Return the (X, Y) coordinate for the center point of the cell that contains the specified text.  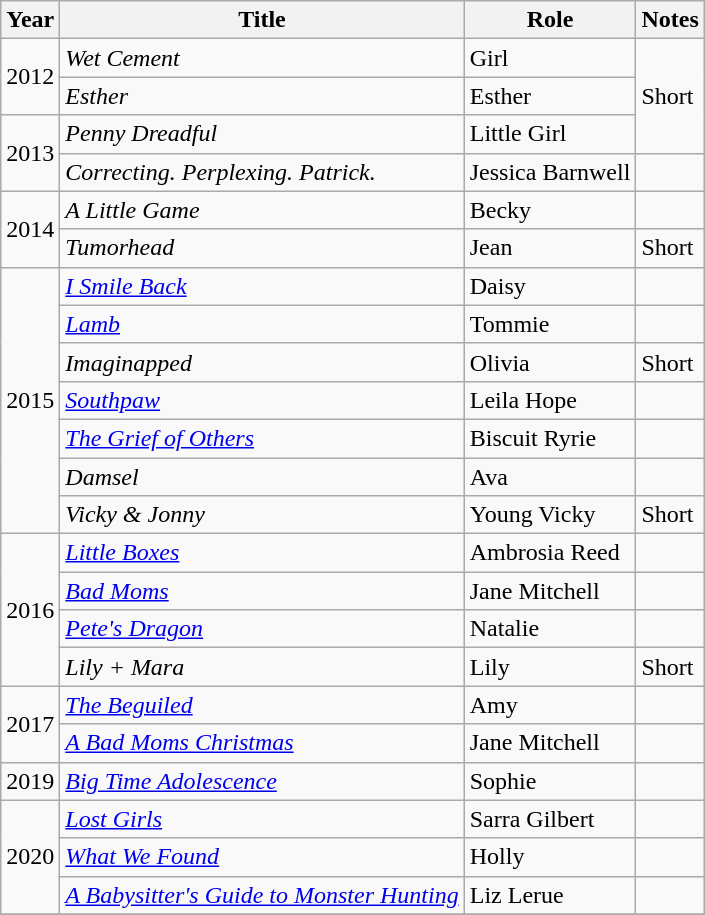
Year (30, 20)
Penny Dreadful (262, 134)
Jean (550, 248)
2012 (30, 77)
Tumorhead (262, 248)
A Bad Moms Christmas (262, 743)
Daisy (550, 286)
Big Time Adolescence (262, 781)
Young Vicky (550, 515)
Southpaw (262, 400)
Correcting. Perplexing. Patrick. (262, 172)
Lily + Mara (262, 667)
Wet Cement (262, 58)
Biscuit Ryrie (550, 438)
2020 (30, 857)
A Little Game (262, 210)
Jessica Barnwell (550, 172)
Pete's Dragon (262, 629)
Leila Hope (550, 400)
Imaginapped (262, 362)
The Beguiled (262, 705)
2013 (30, 153)
Sophie (550, 781)
Becky (550, 210)
Natalie (550, 629)
Little Boxes (262, 553)
Lost Girls (262, 819)
2017 (30, 724)
I Smile Back (262, 286)
2015 (30, 400)
2016 (30, 610)
Vicky & Jonny (262, 515)
Damsel (262, 477)
The Grief of Others (262, 438)
A Babysitter's Guide to Monster Hunting (262, 895)
2019 (30, 781)
Notes (670, 20)
Title (262, 20)
Lamb (262, 324)
Little Girl (550, 134)
Holly (550, 857)
2014 (30, 229)
Ambrosia Reed (550, 553)
Lily (550, 667)
Amy (550, 705)
Tommie (550, 324)
Olivia (550, 362)
Role (550, 20)
Bad Moms (262, 591)
Girl (550, 58)
Ava (550, 477)
Liz Lerue (550, 895)
What We Found (262, 857)
Sarra Gilbert (550, 819)
